Extract the [X, Y] coordinate from the center of the cell holding the provided text.  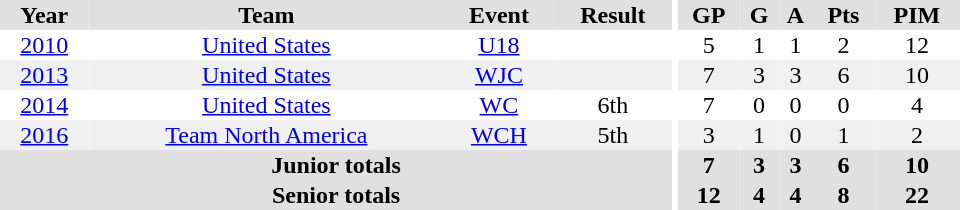
6th [613, 105]
Senior totals [336, 195]
Pts [844, 15]
5th [613, 135]
22 [917, 195]
Team North America [266, 135]
2016 [44, 135]
5 [708, 45]
2013 [44, 75]
Year [44, 15]
2010 [44, 45]
GP [708, 15]
Junior totals [336, 165]
Team [266, 15]
PIM [917, 15]
2014 [44, 105]
WCH [498, 135]
G [759, 15]
8 [844, 195]
WC [498, 105]
U18 [498, 45]
WJC [498, 75]
Event [498, 15]
Result [613, 15]
A [796, 15]
